Locate the cell with the specified text and output its [x, y] center coordinate. 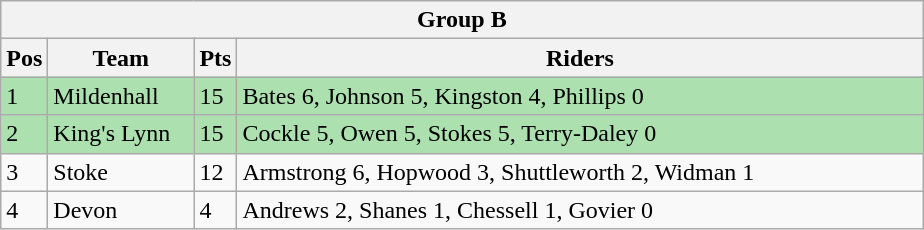
3 [24, 172]
Group B [462, 20]
Stoke [121, 172]
Mildenhall [121, 96]
12 [216, 172]
Armstrong 6, Hopwood 3, Shuttleworth 2, Widman 1 [580, 172]
Devon [121, 210]
2 [24, 134]
Pts [216, 58]
Cockle 5, Owen 5, Stokes 5, Terry-Daley 0 [580, 134]
Andrews 2, Shanes 1, Chessell 1, Govier 0 [580, 210]
Bates 6, Johnson 5, Kingston 4, Phillips 0 [580, 96]
Pos [24, 58]
King's Lynn [121, 134]
Team [121, 58]
1 [24, 96]
Riders [580, 58]
